Find where the given text appears and provide that cell's center as (X, Y) coordinate. 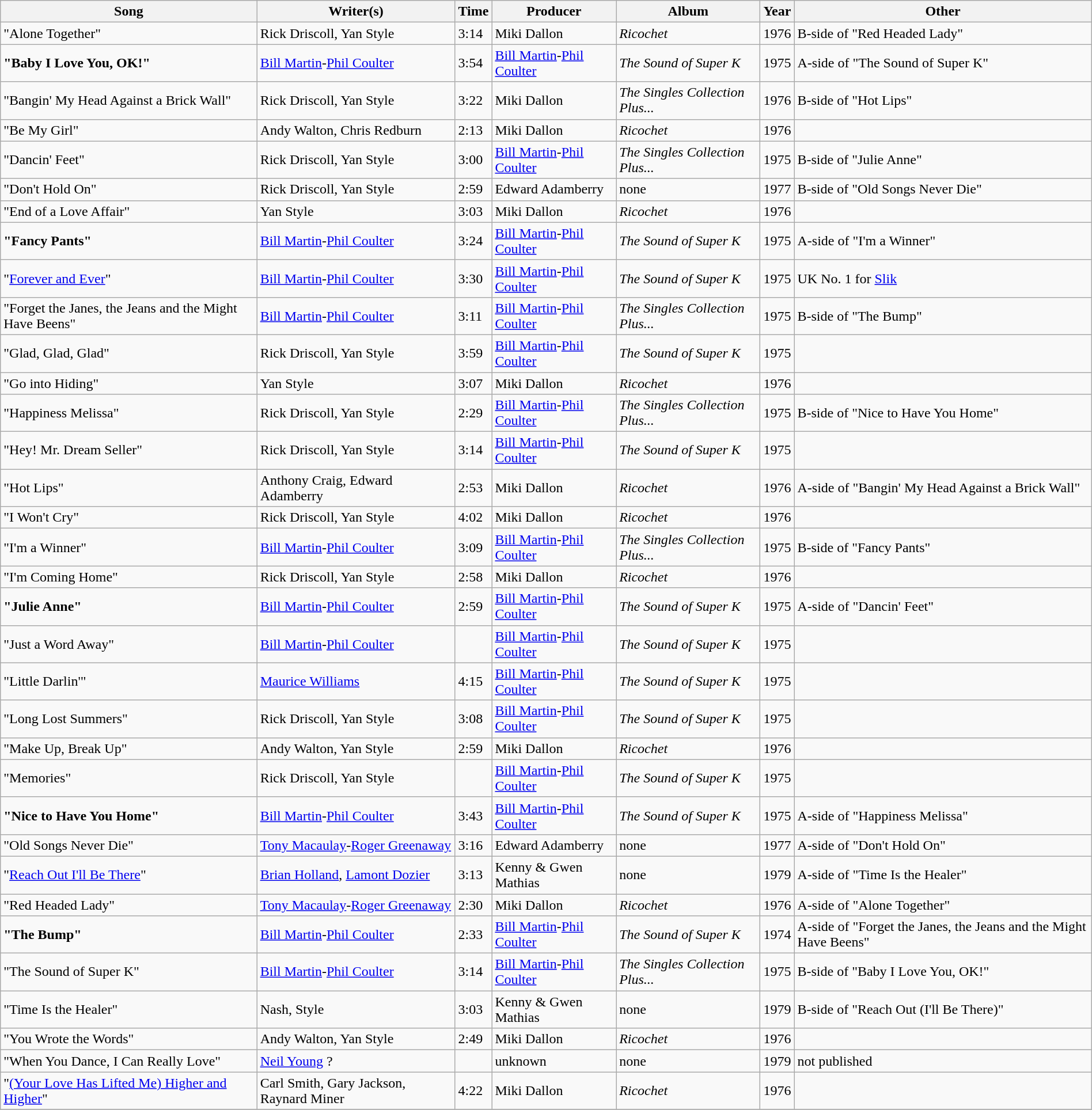
A-side of "I'm a Winner" (943, 241)
"Bangin' My Head Against a Brick Wall" (129, 100)
"Long Lost Summers" (129, 719)
2:53 (473, 488)
"(Your Love Has Lifted Me) Higher and Higher" (129, 1090)
2:13 (473, 130)
3:22 (473, 100)
Nash, Style (356, 1010)
3:43 (473, 815)
"Glad, Glad, Glad" (129, 353)
3:11 (473, 315)
B-side of "Julie Anne" (943, 160)
Andy Walton, Chris Redburn (356, 130)
Carl Smith, Gary Jackson, Raynard Miner (356, 1090)
B-side of "Fancy Pants" (943, 547)
A-side of "The Sound of Super K" (943, 63)
"Forget the Janes, the Jeans and the Might Have Beens" (129, 315)
Song (129, 12)
3:13 (473, 875)
Album (688, 12)
not published (943, 1061)
B-side of "Hot Lips" (943, 100)
"I Won't Cry" (129, 518)
2:30 (473, 904)
"Fancy Pants" (129, 241)
"I'm a Winner" (129, 547)
"Forever and Ever" (129, 279)
"Julie Anne" (129, 607)
unknown (554, 1061)
Brian Holland, Lamont Dozier (356, 875)
B-side of "Old Songs Never Die" (943, 189)
"Little Darlin'" (129, 682)
"Just a Word Away" (129, 644)
A-side of "Time Is the Healer" (943, 875)
A-side of "Dancin' Feet" (943, 607)
B-side of "Baby I Love You, OK!" (943, 972)
"End of a Love Affair" (129, 211)
"The Bump" (129, 935)
"Baby I Love You, OK!" (129, 63)
"You Wrote the Words" (129, 1039)
A-side of "Forget the Janes, the Jeans and the Might Have Beens" (943, 935)
3:30 (473, 279)
B-side of "Reach Out (I'll Be There)" (943, 1010)
Other (943, 12)
"Hey! Mr. Dream Seller" (129, 450)
"Don't Hold On" (129, 189)
2:49 (473, 1039)
A-side of "Happiness Melissa" (943, 815)
B-side of "Nice to Have You Home" (943, 413)
A-side of "Don't Hold On" (943, 845)
Producer (554, 12)
Writer(s) (356, 12)
3:16 (473, 845)
Anthony Craig, Edward Adamberry (356, 488)
3:24 (473, 241)
"Memories" (129, 778)
"Time Is the Healer" (129, 1010)
"Red Headed Lady" (129, 904)
2:33 (473, 935)
"The Sound of Super K" (129, 972)
"Nice to Have You Home" (129, 815)
"Old Songs Never Die" (129, 845)
3:54 (473, 63)
Year (778, 12)
B-side of "Red Headed Lady" (943, 33)
UK No. 1 for Slik (943, 279)
1974 (778, 935)
"Make Up, Break Up" (129, 748)
4:02 (473, 518)
A-side of "Alone Together" (943, 904)
"Happiness Melissa" (129, 413)
3:09 (473, 547)
2:29 (473, 413)
3:59 (473, 353)
Maurice Williams (356, 682)
4:22 (473, 1090)
2:58 (473, 577)
"Dancin' Feet" (129, 160)
3:00 (473, 160)
3:07 (473, 383)
B-side of "The Bump" (943, 315)
A-side of "Bangin' My Head Against a Brick Wall" (943, 488)
"When You Dance, I Can Really Love" (129, 1061)
Time (473, 12)
"Reach Out I'll Be There" (129, 875)
"Go into Hiding" (129, 383)
"Hot Lips" (129, 488)
Neil Young ? (356, 1061)
3:08 (473, 719)
"Be My Girl" (129, 130)
"Alone Together" (129, 33)
4:15 (473, 682)
"I'm Coming Home" (129, 577)
